Return [X, Y] of the center of cell containing provided text 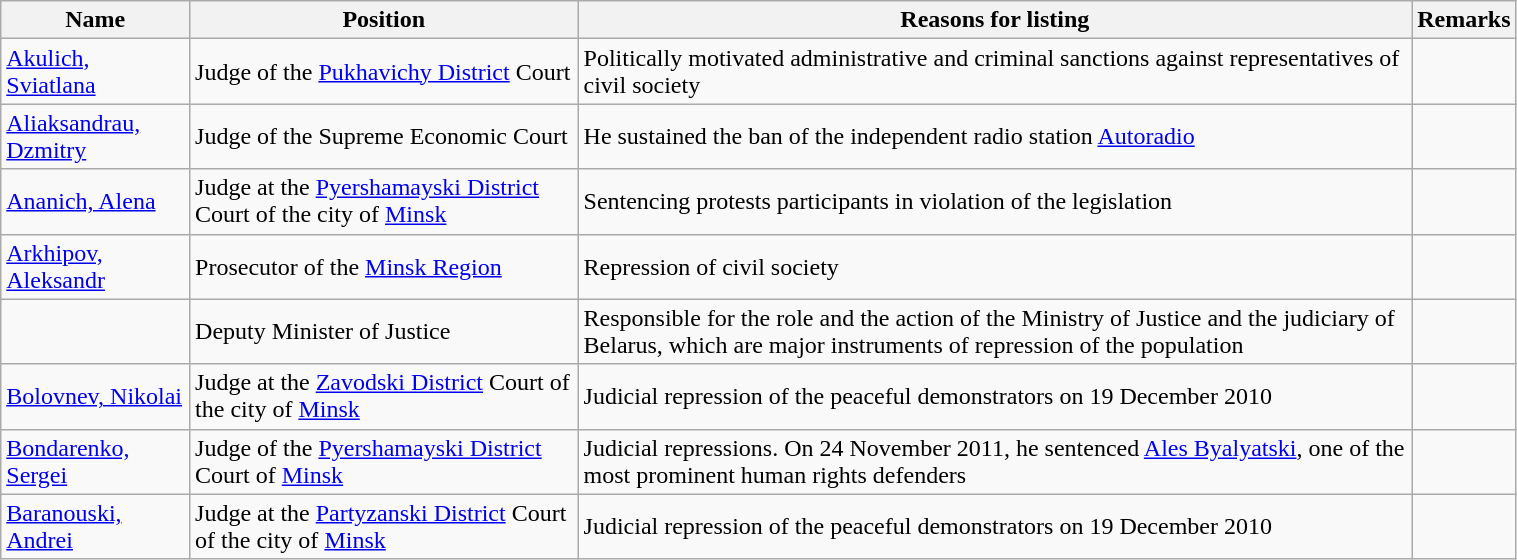
Repression of civil society [995, 266]
Baranouski, Andrei [96, 526]
Judicial repressions. On 24 November 2011, he sentenced Ales Byalyatski, one of the most prominent human rights defenders [995, 462]
He sustained the ban of the independent radio station Autoradio [995, 136]
Judge at the Partyzanski District Court of the city of Minsk [384, 526]
Judge at the Pyershamayski District Court of the city of Minsk [384, 202]
Judge of the Pyershamayski District Court of Minsk [384, 462]
Bolovnev, Nikolai [96, 396]
Name [96, 20]
Politically motivated administrative and criminal sanctions against representatives of civil society [995, 72]
Bondarenko, Sergei [96, 462]
Judge at the Zavodski District Court of the city of Minsk [384, 396]
Prosecutor of the Minsk Region [384, 266]
Position [384, 20]
Aliaksandrau, Dzmitry [96, 136]
Sentencing protests participants in violation of the legislation [995, 202]
Judge of the Supreme Economic Court [384, 136]
Deputy Minister of Justice [384, 332]
Arkhipov, Aleksandr [96, 266]
Judge of the Pukhavichy District Court [384, 72]
Akulich, Sviatlana [96, 72]
Remarks [1464, 20]
Ananich, Alena [96, 202]
Reasons for listing [995, 20]
